Return (X, Y) of the center of cell containing provided text 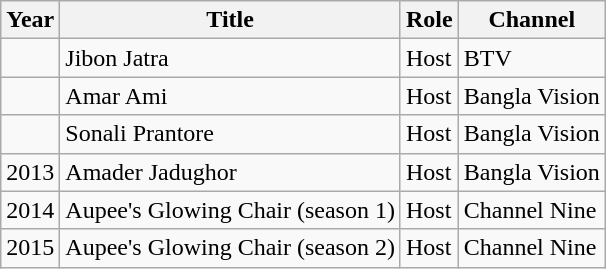
Aupee's Glowing Chair (season 2) (230, 248)
2014 (30, 210)
2015 (30, 248)
Year (30, 20)
2013 (30, 172)
Sonali Prantore (230, 134)
Channel (532, 20)
Amar Ami (230, 96)
Amader Jadughor (230, 172)
Role (429, 20)
Title (230, 20)
Jibon Jatra (230, 58)
Aupee's Glowing Chair (season 1) (230, 210)
BTV (532, 58)
